Return the [X, Y] coordinate for the center point of the cell that contains the specified text.  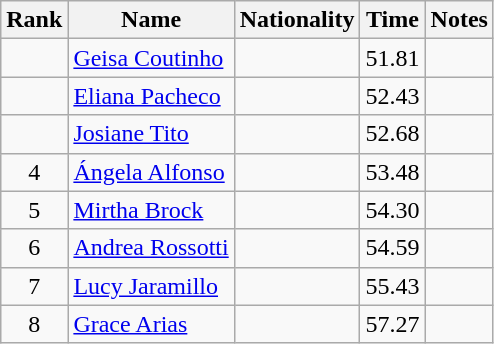
5 [34, 210]
54.30 [392, 210]
7 [34, 286]
Andrea Rossotti [151, 248]
4 [34, 172]
6 [34, 248]
Mirtha Brock [151, 210]
53.48 [392, 172]
55.43 [392, 286]
Nationality [297, 20]
8 [34, 324]
Notes [459, 20]
54.59 [392, 248]
51.81 [392, 58]
Eliana Pacheco [151, 96]
52.43 [392, 96]
57.27 [392, 324]
Josiane Tito [151, 134]
Geisa Coutinho [151, 58]
Name [151, 20]
Grace Arias [151, 324]
Time [392, 20]
Ángela Alfonso [151, 172]
Lucy Jaramillo [151, 286]
52.68 [392, 134]
Rank [34, 20]
